Extract the [X, Y] coordinate from the center of the cell holding the provided text.  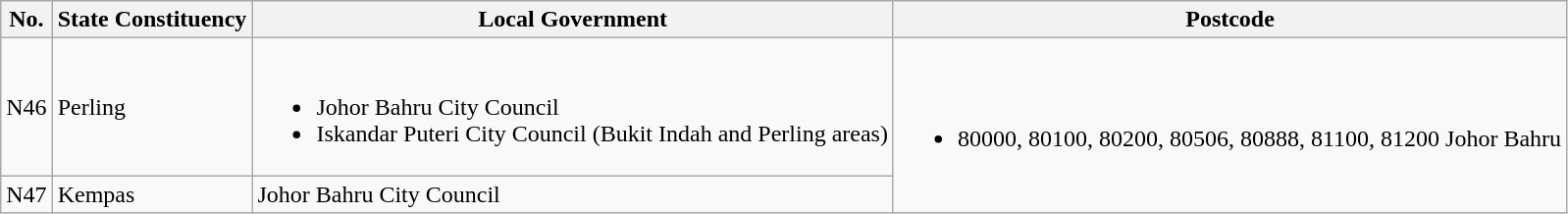
N46 [26, 107]
Johor Bahru City CouncilIskandar Puteri City Council (Bukit Indah and Perling areas) [573, 107]
Johor Bahru City Council [573, 194]
N47 [26, 194]
80000, 80100, 80200, 80506, 80888, 81100, 81200 Johor Bahru [1229, 126]
Kempas [152, 194]
No. [26, 20]
State Constituency [152, 20]
Postcode [1229, 20]
Local Government [573, 20]
Perling [152, 107]
